Identify which cell holds the provided text, then report its (X, Y) central coordinate. 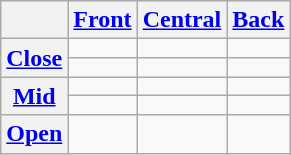
Open (34, 134)
Central (182, 20)
Close (34, 58)
Front (102, 20)
Mid (34, 96)
Back (258, 20)
